Search for the cell housing the specified text and yield its (X, Y) center coordinate. 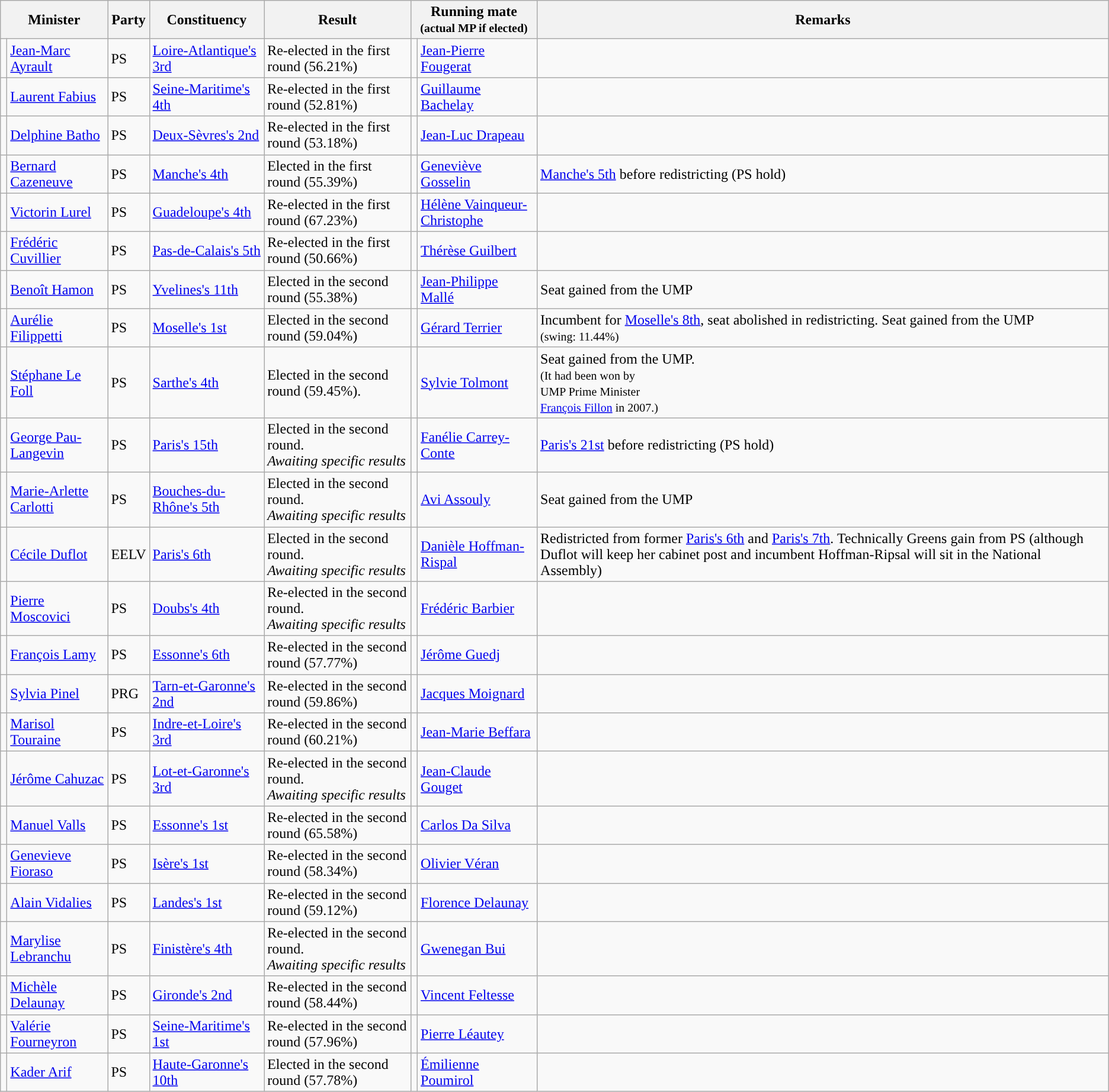
Benoît Hamon (57, 289)
Émilienne Poumirol (477, 1072)
Avi Assouly (477, 499)
Florence Delaunay (477, 902)
Essonne's 6th (207, 655)
Carlos Da Silva (477, 826)
EELV (129, 554)
Frédéric Barbier (477, 609)
Marisol Touraine (57, 732)
Guadeloupe's 4th (207, 212)
Geneviève Gosselin (477, 174)
Re-elected in the second round (65.58%) (338, 826)
Gérard Terrier (477, 328)
Elected in the first round (55.39%) (338, 174)
Stéphane Le Foll (57, 383)
Cécile Duflot (57, 554)
Isère's 1st (207, 863)
Bernard Cazeneuve (57, 174)
Jean-Marc Ayrault (57, 58)
Remarks (823, 20)
Jacques Moignard (477, 694)
Re-elected in the second round (60.21%) (338, 732)
Loire-Atlantique's 3rd (207, 58)
Lot-et-Garonne's 3rd (207, 779)
Manuel Valls (57, 826)
Re-elected in the second round (58.44%) (338, 995)
Elected in the second round (55.38%) (338, 289)
Jean-Luc Drapeau (477, 135)
Essonne's 1st (207, 826)
Landes's 1st (207, 902)
Fanélie Carrey-Conte (477, 445)
Gwenegan Bui (477, 949)
Re-elected in the second round (58.34%) (338, 863)
François Lamy (57, 655)
Minister (55, 20)
Jean-Pierre Fougerat (477, 58)
Re-elected in the first round (56.21%) (338, 58)
Jean-Philippe Mallé (477, 289)
Valérie Fourneyron (57, 1034)
Indre-et-Loire's 3rd (207, 732)
Delphine Batho (57, 135)
Moselle's 1st (207, 328)
Marylise Lebranchu (57, 949)
Re-elected in the first round (53.18%) (338, 135)
Frédéric Cuvillier (57, 251)
Re-elected in the first round (50.66%) (338, 251)
Re-elected in the second round (57.77%) (338, 655)
Bouches-du-Rhône's 5th (207, 499)
Re-elected in the second round (59.12%) (338, 902)
Aurélie Filippetti (57, 328)
Deux-Sèvres's 2nd (207, 135)
Elected in the second round (59.45%). (338, 383)
Marie-Arlette Carlotti (57, 499)
Hélène Vainqueur-Christophe (477, 212)
Jérôme Guedj (477, 655)
Seine-Maritime's 4th (207, 97)
Re-elected in the first round (67.23%) (338, 212)
Victorin Lurel (57, 212)
Haute-Garonne's 10th (207, 1072)
Laurent Fabius (57, 97)
Running mate(actual MP if elected) (474, 20)
Jérôme Cahuzac (57, 779)
Manche's 4th (207, 174)
Paris's 15th (207, 445)
Re-elected in the second round (57.96%) (338, 1034)
Doubs's 4th (207, 609)
Olivier Véran (477, 863)
Sylvia Pinel (57, 694)
Incumbent for Moselle's 8th, seat abolished in redistricting. Seat gained from the UMP(swing: 11.44%) (823, 328)
Vincent Feltesse (477, 995)
Thérèse Guilbert (477, 251)
Paris's 6th (207, 554)
Genevieve Fioraso (57, 863)
Elected in the second round (59.04%) (338, 328)
Paris's 21st before redistricting (PS hold) (823, 445)
Re-elected in the first round (52.81%) (338, 97)
Jean-Claude Gouget (477, 779)
Yvelines's 11th (207, 289)
Manche's 5th before redistricting (PS hold) (823, 174)
Result (338, 20)
Sylvie Tolmont (477, 383)
Pierre Léautey (477, 1034)
Seine-Maritime's 1st (207, 1034)
Seat gained from the UMP.(It had been won byUMP Prime MinisterFrançois Fillon in 2007.) (823, 383)
Pierre Moscovici (57, 609)
Sarthe's 4th (207, 383)
Guillaume Bachelay (477, 97)
Alain Vidalies (57, 902)
Jean-Marie Beffara (477, 732)
Pas-de-Calais's 5th (207, 251)
Gironde's 2nd (207, 995)
Re-elected in the second round (59.86%) (338, 694)
Kader Arif (57, 1072)
Tarn-et-Garonne's 2nd (207, 694)
Constituency (207, 20)
Finistère's 4th (207, 949)
Danièle Hoffman-Rispal (477, 554)
Elected in the second round (57.78%) (338, 1072)
George Pau-Langevin (57, 445)
Michèle Delaunay (57, 995)
Party (129, 20)
PRG (129, 694)
